Detect which cell encompasses the target text, then output its (X, Y) center coordinate. 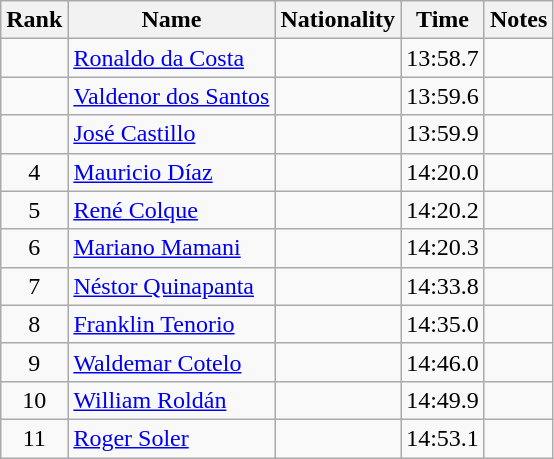
Nationality (338, 20)
14:20.3 (443, 248)
13:59.6 (443, 96)
Ronaldo da Costa (172, 58)
9 (34, 362)
Mariano Mamani (172, 248)
14:35.0 (443, 324)
Waldemar Cotelo (172, 362)
4 (34, 172)
14:20.2 (443, 210)
14:53.1 (443, 438)
Time (443, 20)
Notes (518, 20)
14:20.0 (443, 172)
6 (34, 248)
William Roldán (172, 400)
Roger Soler (172, 438)
Valdenor dos Santos (172, 96)
11 (34, 438)
13:59.9 (443, 134)
Name (172, 20)
10 (34, 400)
14:49.9 (443, 400)
Néstor Quinapanta (172, 286)
13:58.7 (443, 58)
5 (34, 210)
René Colque (172, 210)
7 (34, 286)
Franklin Tenorio (172, 324)
Rank (34, 20)
14:33.8 (443, 286)
8 (34, 324)
Mauricio Díaz (172, 172)
José Castillo (172, 134)
14:46.0 (443, 362)
